Locate the cell with the specified text and output its [x, y] center coordinate. 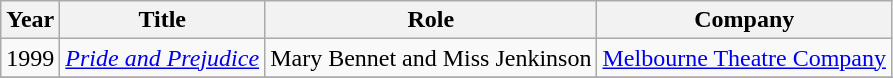
Year [30, 20]
Mary Bennet and Miss Jenkinson [431, 58]
Role [431, 20]
Pride and Prejudice [162, 58]
Company [744, 20]
Title [162, 20]
1999 [30, 58]
Melbourne Theatre Company [744, 58]
